Identify which cell holds the provided text, then report its [x, y] central coordinate. 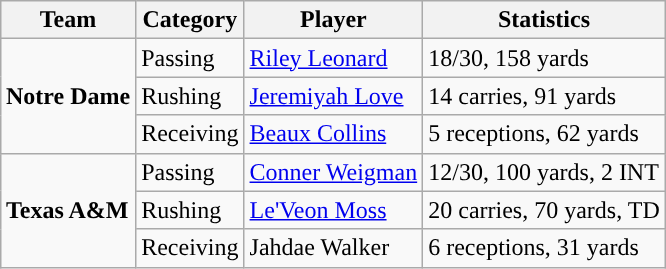
12/30, 100 yards, 2 INT [544, 172]
6 receptions, 31 yards [544, 248]
5 receptions, 62 yards [544, 134]
Le'Veon Moss [334, 210]
20 carries, 70 yards, TD [544, 210]
Team [68, 20]
Riley Leonard [334, 58]
Jahdae Walker [334, 248]
Beaux Collins [334, 134]
Statistics [544, 20]
Conner Weigman [334, 172]
Texas A&M [68, 210]
Category [190, 20]
14 carries, 91 yards [544, 96]
Jeremiyah Love [334, 96]
18/30, 158 yards [544, 58]
Player [334, 20]
Notre Dame [68, 96]
